Provide the (x, y) coordinate of the cell's center where the given text is located.  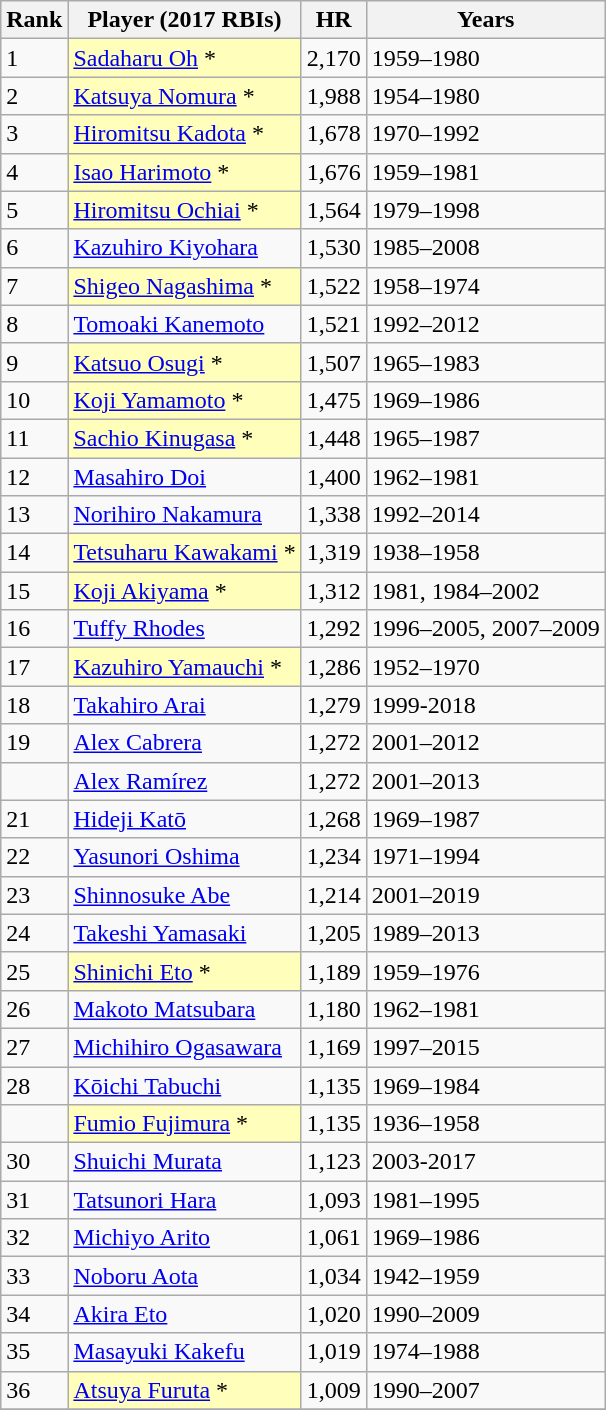
1992–2012 (486, 324)
1999-2018 (486, 705)
18 (34, 705)
1970–1992 (486, 134)
1997–2015 (486, 1047)
1965–1983 (486, 362)
1969–1984 (486, 1085)
9 (34, 362)
Katsuya Nomura * (184, 96)
1,678 (334, 134)
1959–1981 (486, 172)
Makoto Matsubara (184, 1009)
1,521 (334, 324)
1981, 1984–2002 (486, 591)
1990–2007 (486, 1390)
Takeshi Yamasaki (184, 933)
27 (34, 1047)
Katsuo Osugi * (184, 362)
1965–1987 (486, 438)
25 (34, 971)
1,988 (334, 96)
Hideji Katō (184, 819)
16 (34, 629)
35 (34, 1352)
1,564 (334, 210)
Years (486, 20)
1952–1970 (486, 667)
Takahiro Arai (184, 705)
Norihiro Nakamura (184, 515)
Hiromitsu Ochiai * (184, 210)
1,507 (334, 362)
5 (34, 210)
1,319 (334, 553)
1,312 (334, 591)
1,530 (334, 248)
Michihiro Ogasawara (184, 1047)
12 (34, 477)
1,180 (334, 1009)
1990–2009 (486, 1314)
1979–1998 (486, 210)
1,292 (334, 629)
31 (34, 1200)
14 (34, 553)
26 (34, 1009)
1969–1987 (486, 819)
30 (34, 1162)
Tuffy Rhodes (184, 629)
1,169 (334, 1047)
2,170 (334, 58)
1985–2008 (486, 248)
Shuichi Murata (184, 1162)
19 (34, 743)
1,268 (334, 819)
11 (34, 438)
Tatsunori Hara (184, 1200)
2003-2017 (486, 1162)
Fumio Fujimura * (184, 1124)
28 (34, 1085)
Shinnosuke Abe (184, 895)
1971–1994 (486, 857)
Michiyo Arito (184, 1238)
Sachio Kinugasa * (184, 438)
1,279 (334, 705)
24 (34, 933)
1,286 (334, 667)
1,019 (334, 1352)
Rank (34, 20)
13 (34, 515)
3 (34, 134)
4 (34, 172)
21 (34, 819)
1,448 (334, 438)
Yasunori Oshima (184, 857)
1,522 (334, 286)
1,034 (334, 1276)
1938–1958 (486, 553)
1992–2014 (486, 515)
32 (34, 1238)
1974–1988 (486, 1352)
Alex Cabrera (184, 743)
1,189 (334, 971)
17 (34, 667)
1959–1976 (486, 971)
1942–1959 (486, 1276)
1936–1958 (486, 1124)
8 (34, 324)
Tetsuharu Kawakami * (184, 553)
1,234 (334, 857)
1958–1974 (486, 286)
1,205 (334, 933)
Kazuhiro Kiyohara (184, 248)
1959–1980 (486, 58)
1,123 (334, 1162)
Atsuya Furuta * (184, 1390)
1 (34, 58)
2 (34, 96)
2001–2013 (486, 781)
1981–1995 (486, 1200)
15 (34, 591)
Akira Eto (184, 1314)
36 (34, 1390)
Kōichi Tabuchi (184, 1085)
34 (34, 1314)
1954–1980 (486, 96)
2001–2019 (486, 895)
Tomoaki Kanemoto (184, 324)
1,020 (334, 1314)
Masayuki Kakefu (184, 1352)
22 (34, 857)
Kazuhiro Yamauchi * (184, 667)
7 (34, 286)
1996–2005, 2007–2009 (486, 629)
Koji Yamamoto * (184, 400)
Shinichi Eto * (184, 971)
23 (34, 895)
Isao Harimoto * (184, 172)
33 (34, 1276)
Alex Ramírez (184, 781)
1,400 (334, 477)
1989–2013 (486, 933)
1,093 (334, 1200)
2001–2012 (486, 743)
1,475 (334, 400)
1,338 (334, 515)
1,061 (334, 1238)
Noboru Aota (184, 1276)
Shigeo Nagashima * (184, 286)
HR (334, 20)
1,214 (334, 895)
1,676 (334, 172)
Koji Akiyama * (184, 591)
Player (2017 RBIs) (184, 20)
Masahiro Doi (184, 477)
10 (34, 400)
Sadaharu Oh * (184, 58)
6 (34, 248)
1,009 (334, 1390)
Hiromitsu Kadota * (184, 134)
